Detect which cell encompasses the target text, then output its (X, Y) center coordinate. 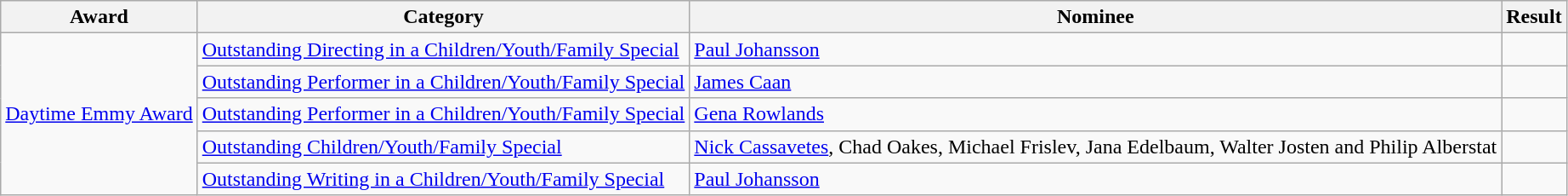
Outstanding Children/Youth/Family Special (444, 147)
James Caan (1095, 82)
Result (1534, 17)
Category (444, 17)
Nick Cassavetes, Chad Oakes, Michael Frislev, Jana Edelbaum, Walter Josten and Philip Alberstat (1095, 147)
Outstanding Directing in a Children/Youth/Family Special (444, 49)
Daytime Emmy Award (99, 114)
Nominee (1095, 17)
Award (99, 17)
Gena Rowlands (1095, 114)
Outstanding Writing in a Children/Youth/Family Special (444, 179)
